Detect which cell encompasses the target text, then output its [x, y] center coordinate. 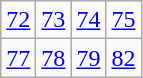
82 [124, 58]
74 [88, 20]
77 [18, 58]
79 [88, 58]
78 [54, 58]
73 [54, 20]
75 [124, 20]
72 [18, 20]
